Capture the cell that displays the provided text and extract its [X, Y] central coordinate. 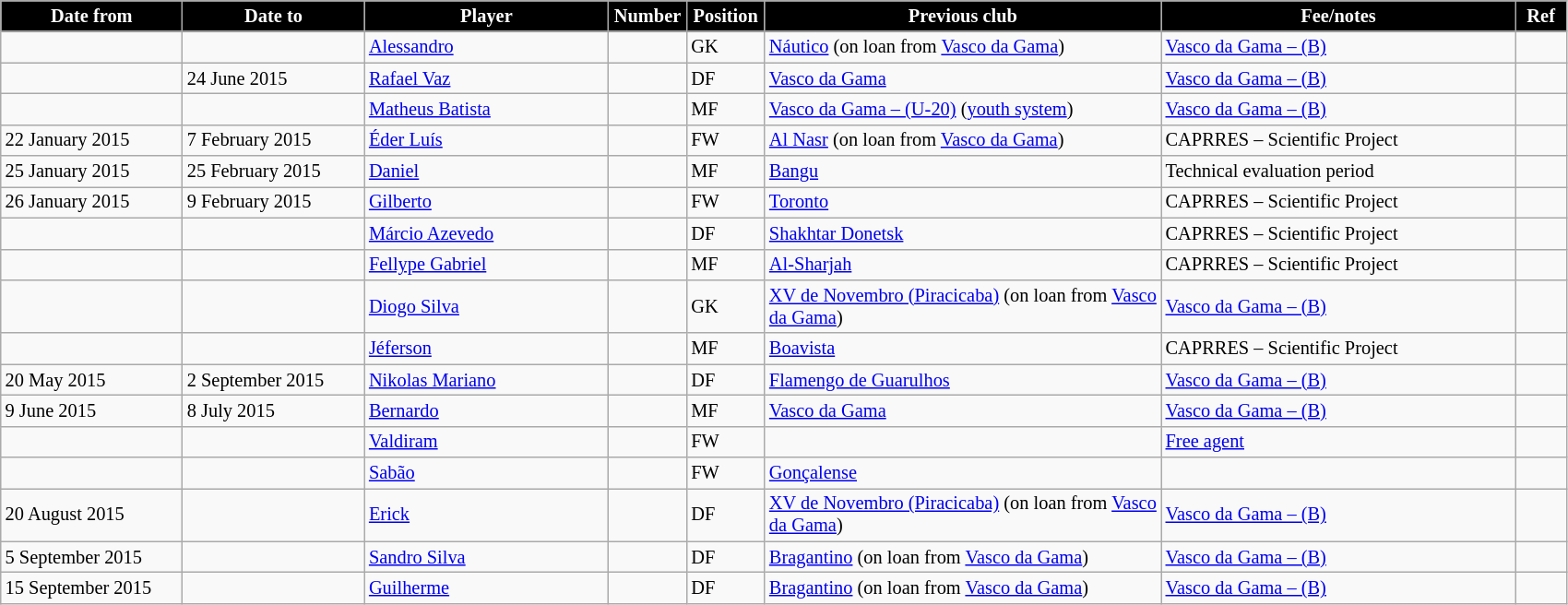
15 September 2015 [92, 587]
Previous club [963, 16]
8 July 2015 [273, 410]
Fee/notes [1339, 16]
26 January 2015 [92, 202]
Matheus Batista [487, 109]
20 August 2015 [92, 515]
Sandro Silva [487, 557]
Free agent [1339, 442]
7 February 2015 [273, 140]
Daniel [487, 172]
Erick [487, 515]
Jéferson [487, 349]
Date to [273, 16]
Ref [1540, 16]
Diogo Silva [487, 306]
22 January 2015 [92, 140]
2 September 2015 [273, 380]
25 January 2015 [92, 172]
Position [725, 16]
Vasco da Gama – (U-20) (youth system) [963, 109]
Guilherme [487, 587]
Shakhtar Donetsk [963, 233]
25 February 2015 [273, 172]
Boavista [963, 349]
Al-Sharjah [963, 265]
Márcio Azevedo [487, 233]
Bangu [963, 172]
Toronto [963, 202]
5 September 2015 [92, 557]
Al Nasr (on loan from Vasco da Gama) [963, 140]
Sabão [487, 473]
Gilberto [487, 202]
Rafael Vaz [487, 78]
Éder Luís [487, 140]
Player [487, 16]
24 June 2015 [273, 78]
Number [647, 16]
Bernardo [487, 410]
Gonçalense [963, 473]
Náutico (on loan from Vasco da Gama) [963, 47]
20 May 2015 [92, 380]
9 June 2015 [92, 410]
Alessandro [487, 47]
Valdiram [487, 442]
Nikolas Mariano [487, 380]
Fellype Gabriel [487, 265]
Flamengo de Guarulhos [963, 380]
Date from [92, 16]
Technical evaluation period [1339, 172]
9 February 2015 [273, 202]
